Detect which cell encompasses the target text, then output its (x, y) center coordinate. 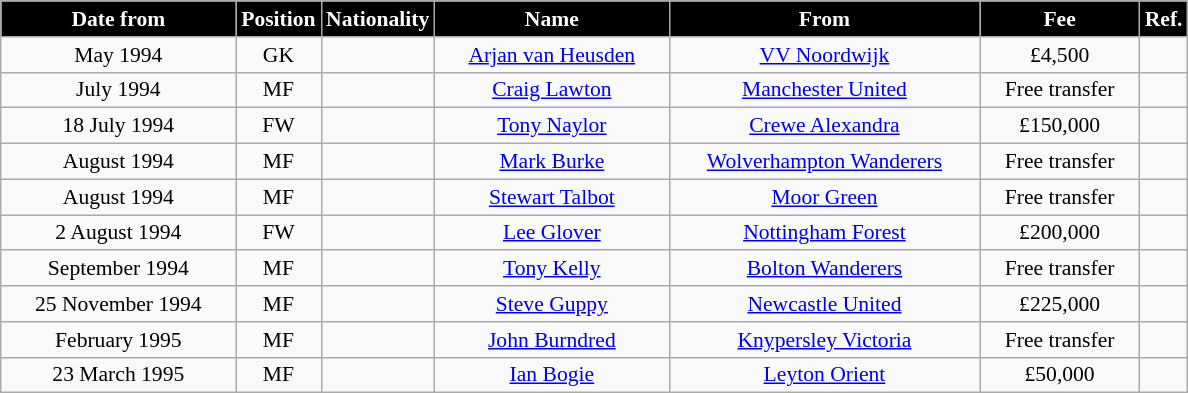
September 1994 (118, 269)
July 1994 (118, 90)
Lee Glover (552, 233)
Arjan van Heusden (552, 55)
February 1995 (118, 340)
Ian Bogie (552, 375)
Fee (1060, 19)
Stewart Talbot (552, 197)
Nottingham Forest (824, 233)
25 November 1994 (118, 304)
2 August 1994 (118, 233)
Bolton Wanderers (824, 269)
Steve Guppy (552, 304)
£4,500 (1060, 55)
John Burndred (552, 340)
Position (278, 19)
£225,000 (1060, 304)
Nationality (378, 19)
£200,000 (1060, 233)
Ref. (1164, 19)
Crewe Alexandra (824, 126)
Newcastle United (824, 304)
23 March 1995 (118, 375)
Tony Kelly (552, 269)
Name (552, 19)
VV Noordwijk (824, 55)
From (824, 19)
Leyton Orient (824, 375)
Knypersley Victoria (824, 340)
£150,000 (1060, 126)
£50,000 (1060, 375)
Date from (118, 19)
Tony Naylor (552, 126)
18 July 1994 (118, 126)
GK (278, 55)
Wolverhampton Wanderers (824, 162)
Craig Lawton (552, 90)
Moor Green (824, 197)
May 1994 (118, 55)
Manchester United (824, 90)
Mark Burke (552, 162)
